From the cell containing the given text, extract its center point as (X, Y) coordinate. 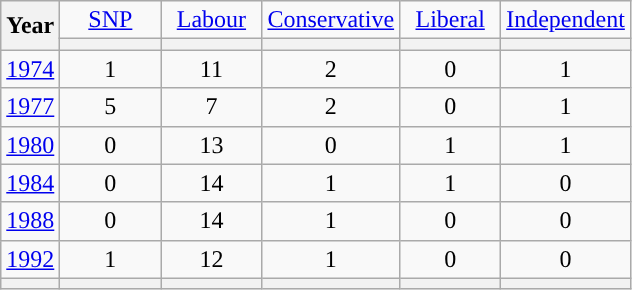
1992 (30, 259)
Conservative (331, 20)
SNP (110, 20)
1974 (30, 69)
11 (212, 69)
13 (212, 145)
1977 (30, 107)
Year (30, 26)
Independent (566, 20)
12 (212, 259)
Labour (212, 20)
1984 (30, 183)
1980 (30, 145)
1988 (30, 221)
Liberal (450, 20)
5 (110, 107)
7 (212, 107)
